Provide the (X, Y) coordinate of the cell's center where the given text is located.  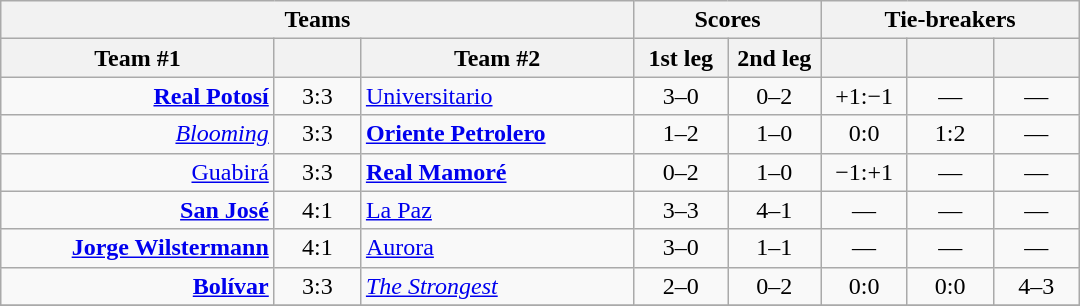
1st leg (681, 58)
Real Mamoré (497, 172)
La Paz (497, 210)
1–1 (775, 248)
Tie-breakers (950, 20)
Real Potosí (138, 96)
Team #2 (497, 58)
Oriente Petrolero (497, 134)
1:2 (950, 134)
−1:+1 (864, 172)
Scores (728, 20)
Blooming (138, 134)
Teams (318, 20)
The Strongest (497, 286)
4–1 (775, 210)
2–0 (681, 286)
Team #1 (138, 58)
3–3 (681, 210)
Bolívar (138, 286)
Jorge Wilstermann (138, 248)
+1:−1 (864, 96)
Guabirá (138, 172)
Universitario (497, 96)
Aurora (497, 248)
2nd leg (775, 58)
4–3 (1036, 286)
San José (138, 210)
1–2 (681, 134)
